Provide the [X, Y] coordinate of the cell's center where the given text is located.  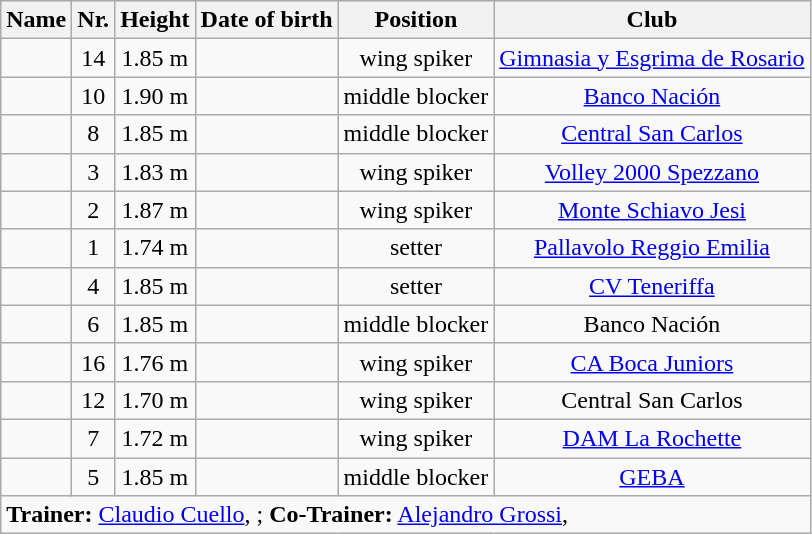
Date of birth [266, 20]
1.72 m [155, 438]
Club [652, 20]
14 [94, 58]
GEBA [652, 477]
12 [94, 400]
1.83 m [155, 172]
8 [94, 134]
Position [416, 20]
CV Teneriffa [652, 286]
DAM La Rochette [652, 438]
1.76 m [155, 362]
16 [94, 362]
Volley 2000 Spezzano [652, 172]
2 [94, 210]
Trainer: Claudio Cuello, ; Co-Trainer: Alejandro Grossi, [406, 515]
CA Boca Juniors [652, 362]
1.90 m [155, 96]
3 [94, 172]
10 [94, 96]
Pallavolo Reggio Emilia [652, 248]
1.87 m [155, 210]
7 [94, 438]
Name [36, 20]
4 [94, 286]
Nr. [94, 20]
Monte Schiavo Jesi [652, 210]
Gimnasia y Esgrima de Rosario [652, 58]
5 [94, 477]
6 [94, 324]
Height [155, 20]
1.70 m [155, 400]
1.74 m [155, 248]
1 [94, 248]
